Locate the cell with the specified text and output its (x, y) center coordinate. 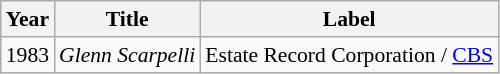
Glenn Scarpelli (127, 55)
1983 (28, 55)
Year (28, 19)
Estate Record Corporation / CBS (349, 55)
Title (127, 19)
Label (349, 19)
